Identify which cell holds the provided text, then report its (x, y) central coordinate. 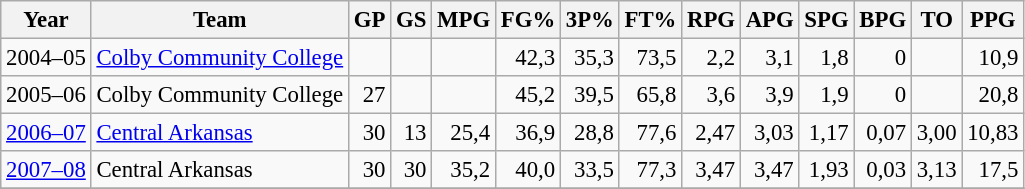
3,6 (712, 95)
APG (770, 20)
2007–08 (46, 170)
BPG (882, 20)
42,3 (528, 58)
10,9 (993, 58)
17,5 (993, 170)
SPG (826, 20)
77,6 (650, 133)
1,9 (826, 95)
13 (412, 133)
3,1 (770, 58)
TO (936, 20)
Team (220, 20)
36,9 (528, 133)
2006–07 (46, 133)
FG% (528, 20)
77,3 (650, 170)
FT% (650, 20)
20,8 (993, 95)
3,13 (936, 170)
27 (369, 95)
GP (369, 20)
73,5 (650, 58)
2005–06 (46, 95)
0,03 (882, 170)
MPG (464, 20)
1,8 (826, 58)
35,2 (464, 170)
2,2 (712, 58)
40,0 (528, 170)
3P% (590, 20)
65,8 (650, 95)
28,8 (590, 133)
33,5 (590, 170)
3,9 (770, 95)
1,17 (826, 133)
RPG (712, 20)
3,00 (936, 133)
GS (412, 20)
25,4 (464, 133)
45,2 (528, 95)
1,93 (826, 170)
PPG (993, 20)
35,3 (590, 58)
3,03 (770, 133)
10,83 (993, 133)
39,5 (590, 95)
Year (46, 20)
0,07 (882, 133)
2004–05 (46, 58)
2,47 (712, 133)
